Capture the cell that displays the provided text and extract its (x, y) central coordinate. 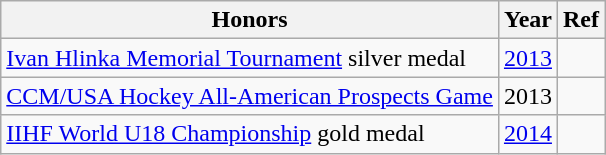
CCM/USA Hockey All-American Prospects Game (250, 96)
Ref (580, 20)
Year (528, 20)
IIHF World U18 Championship gold medal (250, 134)
Ivan Hlinka Memorial Tournament silver medal (250, 58)
2014 (528, 134)
Honors (250, 20)
